Search for the cell housing the specified text and yield its (x, y) center coordinate. 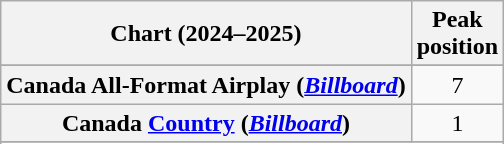
Chart (2024–2025) (206, 34)
7 (457, 85)
Canada Country (Billboard) (206, 123)
Peakposition (457, 34)
1 (457, 123)
Canada All-Format Airplay (Billboard) (206, 85)
